Capture the cell that displays the provided text and extract its [X, Y] central coordinate. 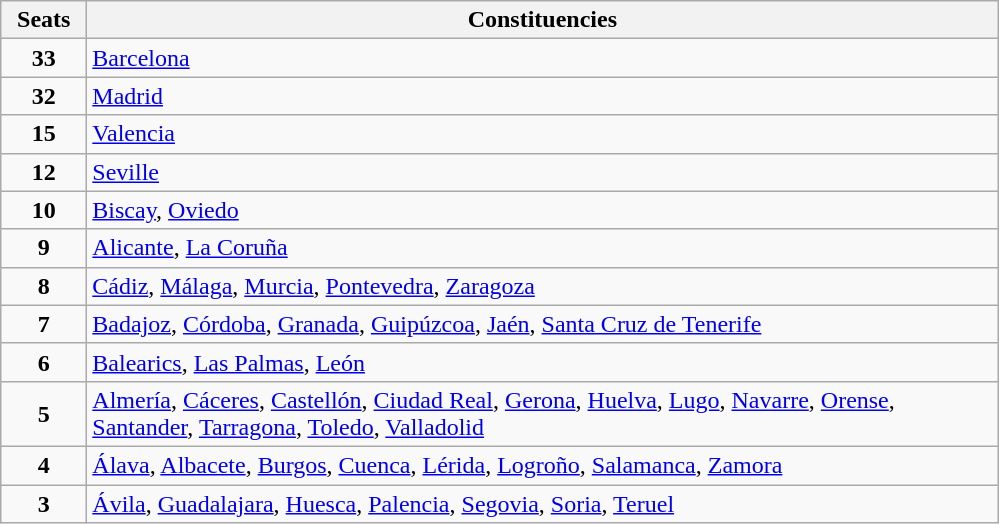
5 [44, 414]
Cádiz, Málaga, Murcia, Pontevedra, Zaragoza [542, 286]
Ávila, Guadalajara, Huesca, Palencia, Segovia, Soria, Teruel [542, 503]
32 [44, 96]
9 [44, 248]
6 [44, 362]
7 [44, 324]
33 [44, 58]
Constituencies [542, 20]
10 [44, 210]
Balearics, Las Palmas, León [542, 362]
Álava, Albacete, Burgos, Cuenca, Lérida, Logroño, Salamanca, Zamora [542, 465]
15 [44, 134]
Valencia [542, 134]
12 [44, 172]
Biscay, Oviedo [542, 210]
Seats [44, 20]
8 [44, 286]
3 [44, 503]
4 [44, 465]
Barcelona [542, 58]
Badajoz, Córdoba, Granada, Guipúzcoa, Jaén, Santa Cruz de Tenerife [542, 324]
Alicante, La Coruña [542, 248]
Almería, Cáceres, Castellón, Ciudad Real, Gerona, Huelva, Lugo, Navarre, Orense, Santander, Tarragona, Toledo, Valladolid [542, 414]
Seville [542, 172]
Madrid [542, 96]
